Extract the (x, y) coordinate from the center of the cell holding the provided text.  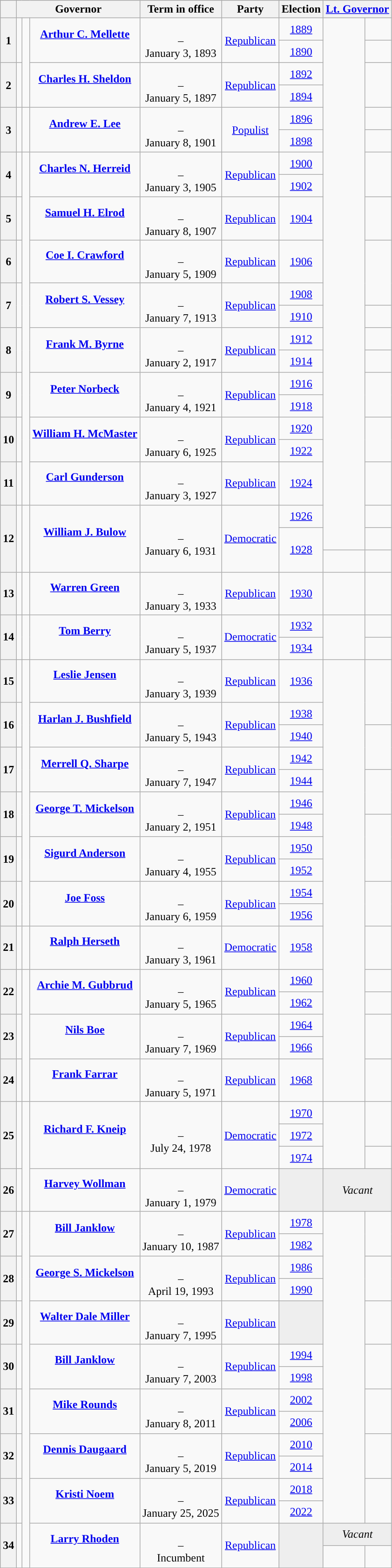
30 (8, 1366)
1986 (301, 1267)
–Incumbent (181, 1545)
10 (8, 440)
9 (8, 395)
1890 (301, 52)
5 (8, 219)
–January 5, 1943 (181, 725)
1972 (301, 1135)
–January 3, 1961 (181, 948)
Dennis Daugaard (85, 1456)
1954 (301, 893)
Kristi Noem (85, 1500)
Richard F. Kneip (85, 1135)
Samuel H. Elrod (85, 219)
12 (8, 538)
–January 5, 1965 (181, 991)
1990 (301, 1290)
1932 (301, 626)
Nils Boe (85, 1036)
Populist (250, 130)
1928 (301, 550)
Party (250, 9)
1944 (301, 781)
1998 (301, 1377)
1970 (301, 1113)
15 (8, 681)
1942 (301, 758)
1982 (301, 1245)
20 (8, 904)
6 (8, 261)
Governor (78, 9)
33 (8, 1500)
Tom Berry (85, 637)
11 (8, 483)
Charles H. Sheldon (85, 85)
26 (8, 1190)
Carl Gunderson (85, 483)
Harlan J. Bushfield (85, 725)
1898 (301, 141)
3 (8, 130)
Sigurd Anderson (85, 859)
–January 6, 1959 (181, 904)
Term in office (181, 9)
Ralph Herseth (85, 948)
–January 7, 1913 (181, 305)
1894 (301, 96)
21 (8, 948)
1938 (301, 714)
13 (8, 593)
1918 (301, 406)
–January 5, 1909 (181, 261)
William J. Bulow (85, 538)
1952 (301, 870)
Frank M. Byrne (85, 350)
16 (8, 725)
22 (8, 991)
1936 (301, 681)
Archie M. Gubbrud (85, 991)
–January 25, 2025 (181, 1500)
–July 24, 1978 (181, 1135)
1966 (301, 1047)
–January 7, 1995 (181, 1322)
1922 (301, 451)
–January 5, 1897 (181, 85)
1968 (301, 1080)
–January 3, 1933 (181, 593)
–January 3, 1939 (181, 681)
Warren Green (85, 593)
1958 (301, 948)
–January 5, 2019 (181, 1456)
1960 (301, 980)
–January 7, 1947 (181, 770)
1962 (301, 1003)
Leslie Jensen (85, 681)
8 (8, 350)
Charles N. Herreid (85, 175)
27 (8, 1234)
–January 5, 1937 (181, 637)
2022 (301, 1512)
–January 6, 1925 (181, 440)
Walter Dale Miller (85, 1322)
1994 (301, 1355)
2006 (301, 1422)
–January 7, 2003 (181, 1366)
7 (8, 305)
1964 (301, 1025)
–January 1, 1979 (181, 1190)
1956 (301, 915)
–January 5, 1971 (181, 1080)
28 (8, 1279)
1978 (301, 1223)
Lt. Governor (358, 9)
19 (8, 859)
1906 (301, 261)
–January 8, 2011 (181, 1411)
Andrew E. Lee (85, 130)
Election (301, 9)
1916 (301, 384)
1900 (301, 164)
–January 3, 1927 (181, 483)
Arthur C. Mellette (85, 41)
1940 (301, 736)
George S. Mickelson (85, 1279)
25 (8, 1135)
1924 (301, 483)
2 (8, 85)
Frank Farrar (85, 1080)
–April 19, 1993 (181, 1279)
Joe Foss (85, 904)
–January 3, 1905 (181, 175)
–January 2, 1951 (181, 814)
–January 3, 1893 (181, 41)
1948 (301, 825)
1946 (301, 803)
–January 4, 1955 (181, 859)
–January 4, 1921 (181, 395)
34 (8, 1545)
George T. Mickelson (85, 814)
1902 (301, 186)
–January 8, 1907 (181, 219)
31 (8, 1411)
4 (8, 175)
1914 (301, 361)
Mike Rounds (85, 1411)
Merrell Q. Sharpe (85, 770)
Coe I. Crawford (85, 261)
William H. McMaster (85, 440)
2014 (301, 1467)
Robert S. Vessey (85, 305)
–January 6, 1931 (181, 538)
14 (8, 637)
1934 (301, 648)
2010 (301, 1444)
1896 (301, 119)
32 (8, 1456)
23 (8, 1036)
Peter Norbeck (85, 395)
–January 7, 1969 (181, 1036)
1904 (301, 219)
1920 (301, 428)
1889 (301, 29)
17 (8, 770)
1974 (301, 1157)
1910 (301, 316)
2002 (301, 1400)
24 (8, 1080)
18 (8, 814)
1908 (301, 294)
2018 (301, 1489)
–January 10, 1987 (181, 1234)
1 (8, 41)
1912 (301, 339)
–January 8, 1901 (181, 130)
Harvey Wollman (85, 1190)
1892 (301, 74)
1926 (301, 516)
29 (8, 1322)
1950 (301, 848)
–January 2, 1917 (181, 350)
Larry Rhoden (85, 1545)
1930 (301, 593)
